Pinpoint the cell where the given text exists, returning its (X, Y) midpoint coordinate. 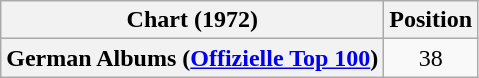
38 (431, 58)
Chart (1972) (192, 20)
Position (431, 20)
German Albums (Offizielle Top 100) (192, 58)
